From the cell containing the given text, extract its center point as [X, Y] coordinate. 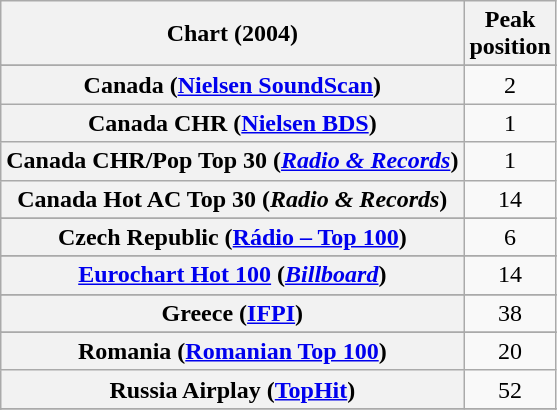
6 [510, 237]
Czech Republic (Rádio – Top 100) [232, 237]
Canada CHR (Nielsen BDS) [232, 123]
38 [510, 313]
2 [510, 85]
Canada CHR/Pop Top 30 (Radio & Records) [232, 161]
20 [510, 351]
Canada (Nielsen SoundScan) [232, 85]
Eurochart Hot 100 (Billboard) [232, 275]
Romania (Romanian Top 100) [232, 351]
Greece (IFPI) [232, 313]
Peakposition [510, 34]
Russia Airplay (TopHit) [232, 389]
52 [510, 389]
Chart (2004) [232, 34]
Canada Hot AC Top 30 (Radio & Records) [232, 199]
